Identify which cell holds the provided text, then report its (x, y) central coordinate. 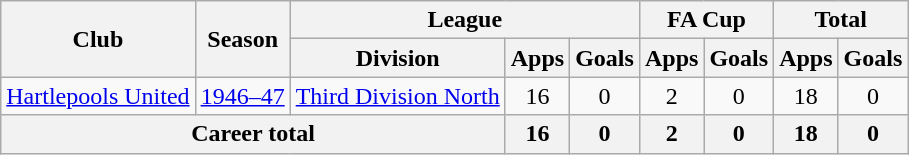
Career total (253, 134)
FA Cup (706, 20)
Third Division North (398, 96)
Total (841, 20)
Club (98, 39)
Hartlepools United (98, 96)
Season (242, 39)
Division (398, 58)
League (464, 20)
1946–47 (242, 96)
